For the text-containing cell, return its midpoint in [x, y] coordinate format. 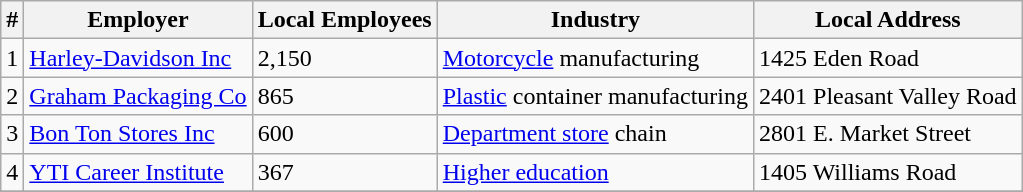
Local Address [888, 20]
Employer [138, 20]
# [12, 20]
2801 E. Market Street [888, 134]
Industry [595, 20]
4 [12, 172]
Plastic container manufacturing [595, 96]
Graham Packaging Co [138, 96]
367 [344, 172]
YTI Career Institute [138, 172]
2401 Pleasant Valley Road [888, 96]
Bon Ton Stores Inc [138, 134]
865 [344, 96]
2,150 [344, 58]
600 [344, 134]
3 [12, 134]
1 [12, 58]
Department store chain [595, 134]
Local Employees [344, 20]
Harley-Davidson Inc [138, 58]
1405 Williams Road [888, 172]
1425 Eden Road [888, 58]
Higher education [595, 172]
Motorcycle manufacturing [595, 58]
2 [12, 96]
